Provide the [x, y] coordinate of the cell's center where the given text is located.  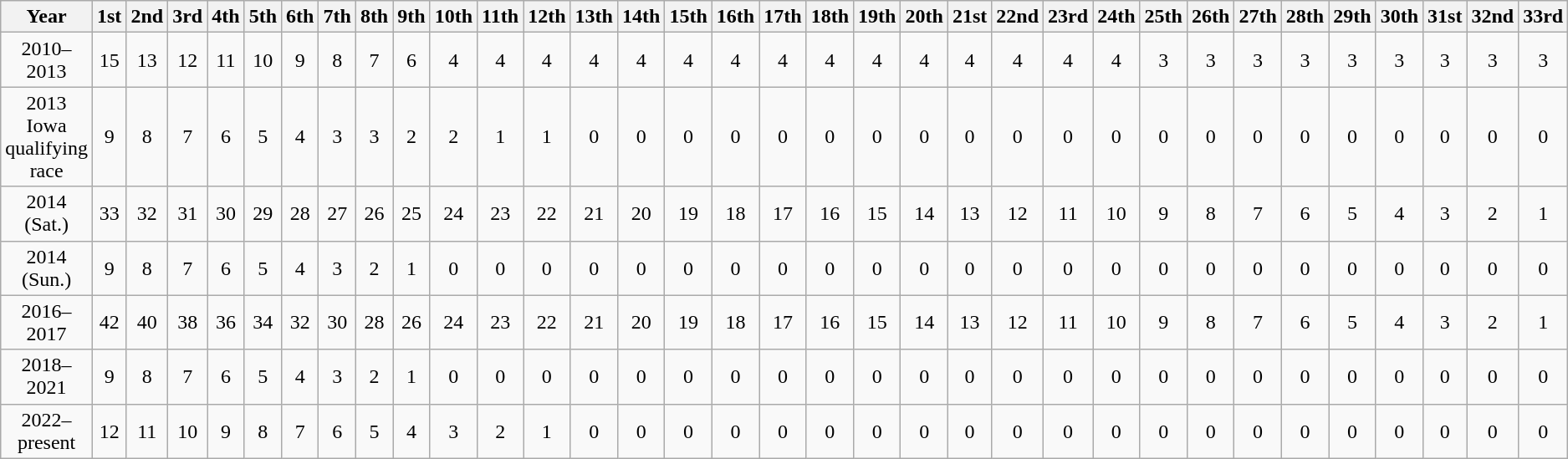
29 [263, 214]
2013 Iowa qualifying race [47, 137]
9th [411, 17]
21st [969, 17]
27th [1258, 17]
8th [374, 17]
14th [641, 17]
22nd [1018, 17]
18th [830, 17]
36 [226, 323]
2010–2013 [47, 60]
26th [1210, 17]
1st [109, 17]
15th [688, 17]
16th [735, 17]
25 [411, 214]
29th [1352, 17]
34 [263, 323]
31 [187, 214]
4th [226, 17]
Year [47, 17]
33 [109, 214]
32nd [1493, 17]
2014 (Sun.) [47, 268]
23rd [1069, 17]
31st [1445, 17]
24th [1116, 17]
6th [300, 17]
13th [594, 17]
2014 (Sat.) [47, 214]
20th [924, 17]
2022–present [47, 431]
7th [337, 17]
33rd [1544, 17]
3rd [187, 17]
2018–2021 [47, 376]
30th [1399, 17]
19th [877, 17]
11th [500, 17]
5th [263, 17]
27 [337, 214]
10th [453, 17]
28th [1305, 17]
2016–2017 [47, 323]
2nd [147, 17]
40 [147, 323]
25th [1163, 17]
38 [187, 323]
42 [109, 323]
17th [783, 17]
12th [547, 17]
